Determine the [x, y] coordinate at the center of the cell enclosing the given text.  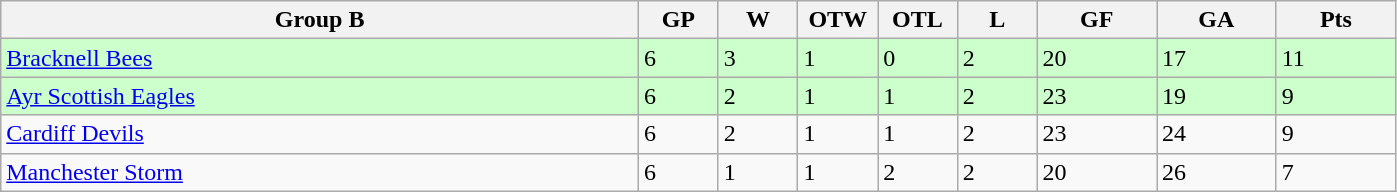
GF [1097, 20]
Group B [320, 20]
0 [918, 58]
Pts [1336, 20]
Bracknell Bees [320, 58]
26 [1217, 172]
7 [1336, 172]
3 [758, 58]
Cardiff Devils [320, 134]
11 [1336, 58]
24 [1217, 134]
Ayr Scottish Eagles [320, 96]
OTW [838, 20]
GP [678, 20]
19 [1217, 96]
W [758, 20]
L [997, 20]
Manchester Storm [320, 172]
17 [1217, 58]
GA [1217, 20]
OTL [918, 20]
